Locate the cell with the specified text and output its [x, y] center coordinate. 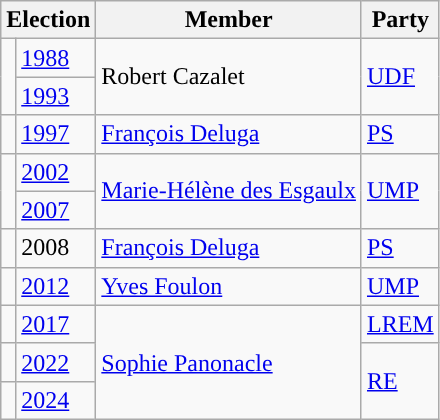
1993 [56, 96]
2022 [56, 362]
Sophie Panonacle [229, 362]
2002 [56, 172]
Member [229, 20]
1997 [56, 134]
RE [400, 381]
1988 [56, 58]
LREM [400, 324]
2012 [56, 286]
Election [48, 20]
2017 [56, 324]
2008 [56, 248]
Marie-Hélène des Esgaulx [229, 191]
Robert Cazalet [229, 77]
Party [400, 20]
2024 [56, 400]
UDF [400, 77]
Yves Foulon [229, 286]
2007 [56, 210]
